Locate the cell with the specified text and output its [x, y] center coordinate. 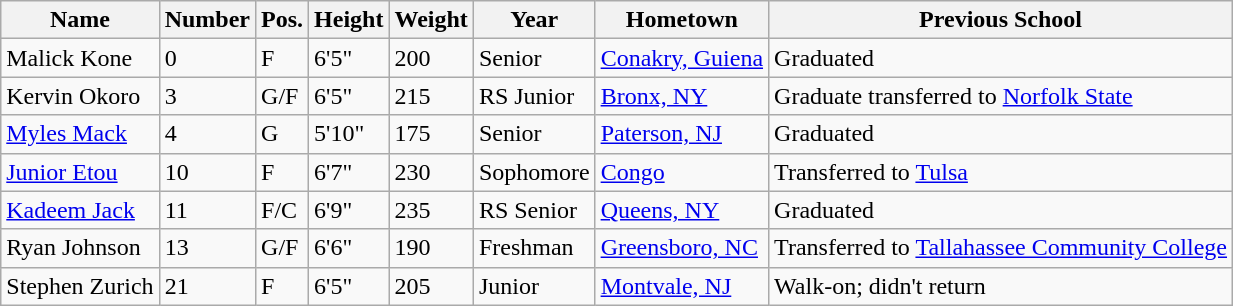
Transferred to Tulsa [1001, 172]
6'9" [349, 210]
Myles Mack [80, 134]
Name [80, 20]
6'7" [349, 172]
235 [431, 210]
4 [207, 134]
Year [534, 20]
Weight [431, 20]
F/C [282, 210]
175 [431, 134]
Bronx, NY [682, 96]
Conakry, Guiena [682, 58]
Junior [534, 286]
5'10" [349, 134]
11 [207, 210]
10 [207, 172]
Junior Etou [80, 172]
Transferred to Tallahassee Community College [1001, 248]
Hometown [682, 20]
RS Senior [534, 210]
230 [431, 172]
3 [207, 96]
Stephen Zurich [80, 286]
Ryan Johnson [80, 248]
Queens, NY [682, 210]
RS Junior [534, 96]
Graduate transferred to Norfolk State [1001, 96]
Malick Kone [80, 58]
215 [431, 96]
Freshman [534, 248]
0 [207, 58]
190 [431, 248]
Height [349, 20]
Previous School [1001, 20]
Walk-on; didn't return [1001, 286]
Congo [682, 172]
6'6" [349, 248]
G [282, 134]
Pos. [282, 20]
Greensboro, NC [682, 248]
205 [431, 286]
21 [207, 286]
Number [207, 20]
Kadeem Jack [80, 210]
13 [207, 248]
Sophomore [534, 172]
Kervin Okoro [80, 96]
200 [431, 58]
Paterson, NJ [682, 134]
Montvale, NJ [682, 286]
